From the cell containing the given text, extract its center point as (x, y) coordinate. 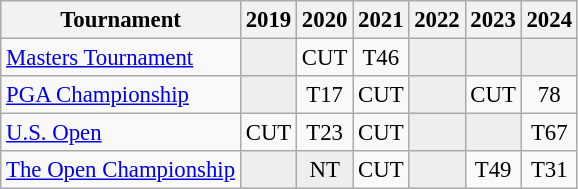
2023 (493, 20)
2022 (437, 20)
2020 (325, 20)
The Open Championship (121, 170)
2021 (381, 20)
T31 (549, 170)
Masters Tournament (121, 58)
Tournament (121, 20)
U.S. Open (121, 133)
NT (325, 170)
T49 (493, 170)
T17 (325, 95)
T46 (381, 58)
78 (549, 95)
2019 (268, 20)
2024 (549, 20)
PGA Championship (121, 95)
T67 (549, 133)
T23 (325, 133)
